Find where the given text appears and provide that cell's center as (x, y) coordinate. 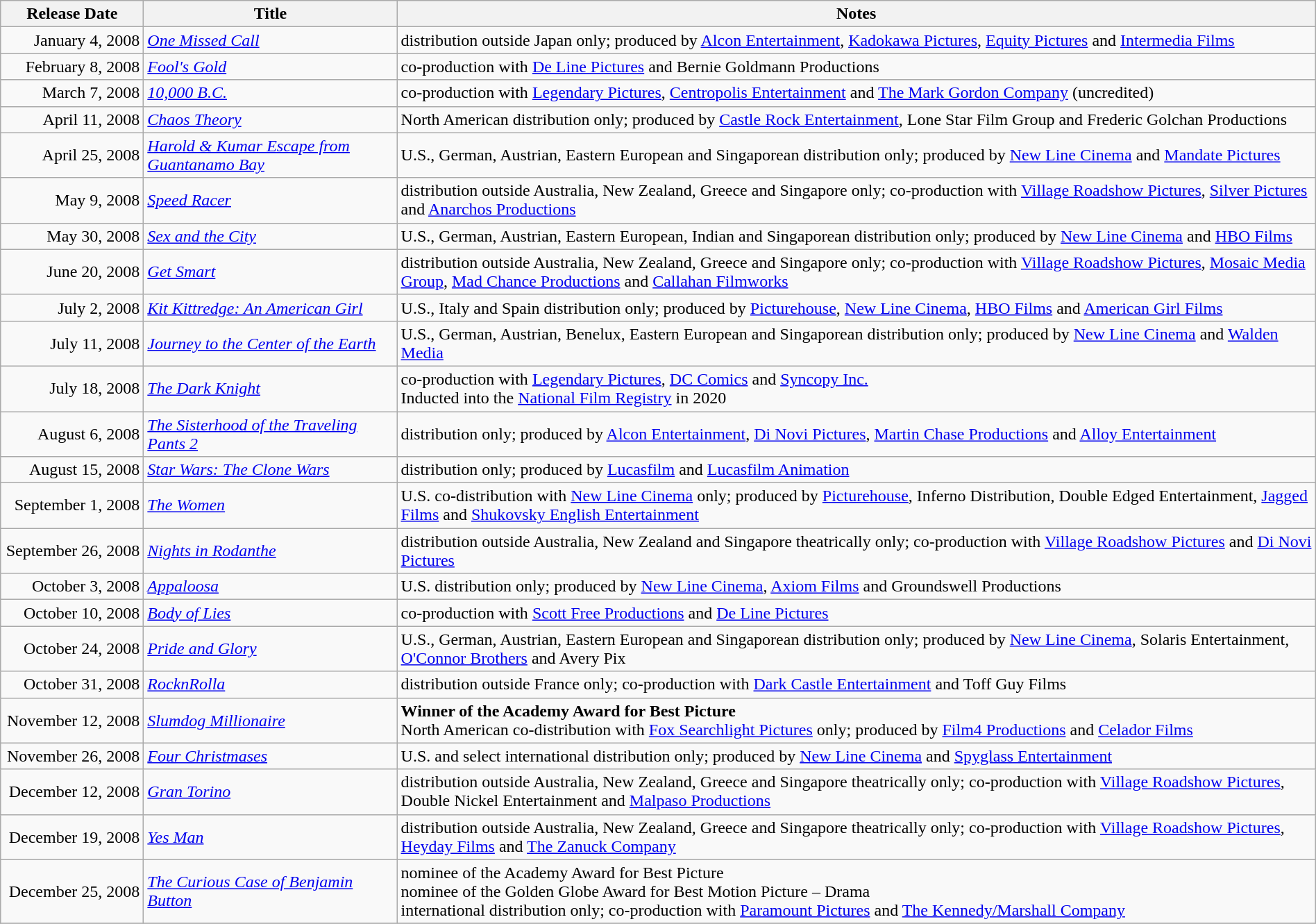
Four Christmases (271, 756)
Get Smart (271, 272)
U.S., German, Austrian, Eastern European, Indian and Singaporean distribution only; produced by New Line Cinema and HBO Films (857, 236)
The Curious Case of Benjamin Button (271, 891)
Chaos Theory (271, 119)
U.S., Italy and Spain distribution only; produced by Picturehouse, New Line Cinema, HBO Films and American Girl Films (857, 308)
Notes (857, 14)
December 19, 2008 (72, 837)
Pride and Glory (271, 648)
The Sisterhood of the Traveling Pants 2 (271, 433)
October 10, 2008 (72, 613)
Harold & Kumar Escape from Guantanamo Bay (271, 156)
Kit Kittredge: An American Girl (271, 308)
October 31, 2008 (72, 684)
May 9, 2008 (72, 200)
Slumdog Millionaire (271, 721)
April 11, 2008 (72, 119)
Release Date (72, 14)
Title (271, 14)
distribution outside France only; co-production with Dark Castle Entertainment and Toff Guy Films (857, 684)
co-production with De Line Pictures and Bernie Goldmann Productions (857, 67)
Sex and the City (271, 236)
One Missed Call (271, 40)
The Dark Knight (271, 389)
Speed Racer (271, 200)
distribution outside Australia, New Zealand and Singapore theatrically only; co-production with Village Roadshow Pictures and Di Novi Pictures (857, 551)
U.S., German, Austrian, Benelux, Eastern European and Singaporean distribution only; produced by New Line Cinema and Walden Media (857, 343)
RocknRolla (271, 684)
Fool's Gold (271, 67)
September 1, 2008 (72, 505)
April 25, 2008 (72, 156)
co-production with Legendary Pictures, Centropolis Entertainment and The Mark Gordon Company (uncredited) (857, 93)
The Women (271, 505)
Journey to the Center of the Earth (271, 343)
Yes Man (271, 837)
July 11, 2008 (72, 343)
August 15, 2008 (72, 470)
co-production with Scott Free Productions and De Line Pictures (857, 613)
May 30, 2008 (72, 236)
February 8, 2008 (72, 67)
Gran Torino (271, 791)
U.S. and select international distribution only; produced by New Line Cinema and Spyglass Entertainment (857, 756)
December 25, 2008 (72, 891)
July 18, 2008 (72, 389)
September 26, 2008 (72, 551)
10,000 B.C. (271, 93)
Body of Lies (271, 613)
Appaloosa (271, 587)
North American distribution only; produced by Castle Rock Entertainment, Lone Star Film Group and Frederic Golchan Productions (857, 119)
November 12, 2008 (72, 721)
October 24, 2008 (72, 648)
Star Wars: The Clone Wars (271, 470)
distribution only; produced by Lucasfilm and Lucasfilm Animation (857, 470)
June 20, 2008 (72, 272)
January 4, 2008 (72, 40)
distribution outside Japan only; produced by Alcon Entertainment, Kadokawa Pictures, Equity Pictures and Intermedia Films (857, 40)
August 6, 2008 (72, 433)
March 7, 2008 (72, 93)
December 12, 2008 (72, 791)
co-production with Legendary Pictures, DC Comics and Syncopy Inc.Inducted into the National Film Registry in 2020 (857, 389)
November 26, 2008 (72, 756)
U.S., German, Austrian, Eastern European and Singaporean distribution only; produced by New Line Cinema and Mandate Pictures (857, 156)
Nights in Rodanthe (271, 551)
U.S. distribution only; produced by New Line Cinema, Axiom Films and Groundswell Productions (857, 587)
October 3, 2008 (72, 587)
July 2, 2008 (72, 308)
distribution only; produced by Alcon Entertainment, Di Novi Pictures, Martin Chase Productions and Alloy Entertainment (857, 433)
